Output the [X, Y] coordinate of the center of the cell containing the given text.  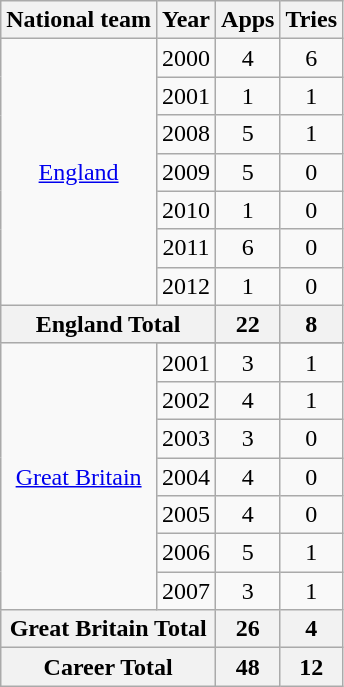
Great Britain [79, 476]
2005 [186, 515]
12 [312, 667]
2000 [186, 58]
2009 [186, 172]
2004 [186, 477]
England Total [108, 324]
2010 [186, 210]
England [79, 172]
Apps [248, 20]
22 [248, 324]
8 [312, 324]
Great Britain Total [108, 629]
48 [248, 667]
2002 [186, 400]
2006 [186, 553]
2011 [186, 248]
2008 [186, 134]
Year [186, 20]
2007 [186, 591]
2003 [186, 438]
Career Total [108, 667]
National team [79, 20]
2012 [186, 286]
Tries [312, 20]
26 [248, 629]
